Pinpoint the cell where the given text exists, returning its (X, Y) midpoint coordinate. 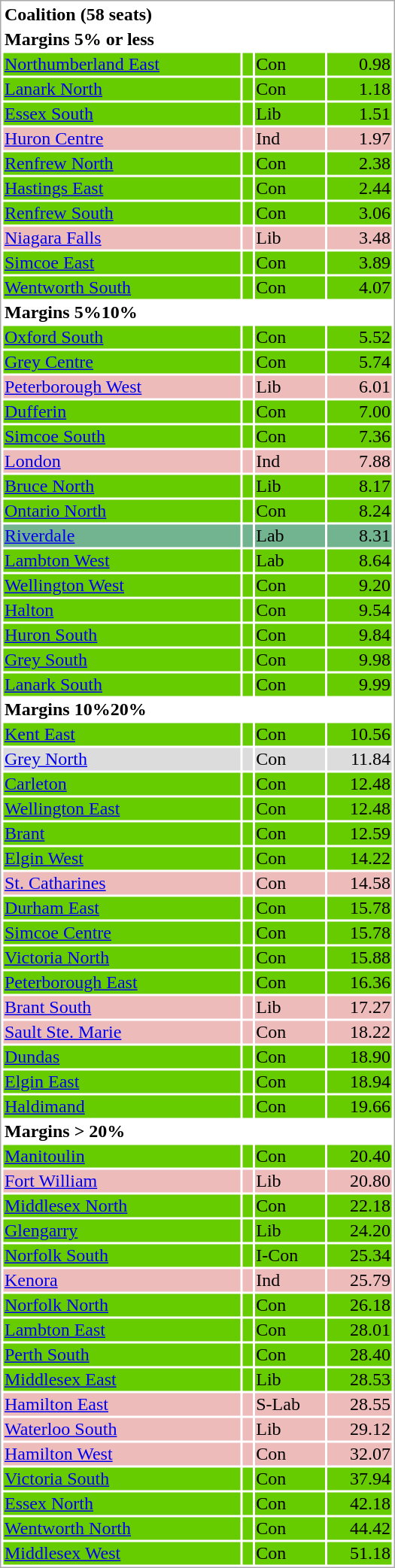
Margins 5% or less (122, 40)
Hamilton West (122, 1454)
Simcoe South (122, 437)
Brant South (122, 1007)
4.07 (360, 288)
St. Catharines (122, 884)
9.20 (360, 586)
25.34 (360, 1255)
Victoria South (122, 1479)
Wentworth North (122, 1529)
8.24 (360, 511)
Middlesex North (122, 1206)
28.55 (360, 1404)
S-Lab (290, 1404)
Lambton West (122, 560)
Simcoe Centre (122, 933)
1.97 (360, 139)
5.52 (360, 338)
Middlesex West (122, 1553)
Peterborough East (122, 983)
Hastings East (122, 189)
Lanark South (122, 685)
0.98 (360, 64)
8.64 (360, 560)
8.17 (360, 487)
26.18 (360, 1305)
Wellington East (122, 808)
8.31 (360, 536)
Huron Centre (122, 139)
Essex South (122, 114)
14.58 (360, 884)
Essex North (122, 1503)
18.22 (360, 1033)
Dundas (122, 1057)
20.40 (360, 1156)
9.84 (360, 635)
Lanark North (122, 89)
29.12 (360, 1430)
Coalition (58 seats) (122, 14)
22.18 (360, 1206)
2.44 (360, 189)
3.89 (360, 262)
Niagara Falls (122, 238)
Halton (122, 610)
Riverdale (122, 536)
11.84 (360, 759)
Perth South (122, 1354)
5.74 (360, 362)
Renfrew South (122, 213)
19.66 (360, 1106)
3.48 (360, 238)
Fort William (122, 1181)
Renfrew North (122, 163)
Oxford South (122, 338)
Dufferin (122, 411)
2.38 (360, 163)
18.90 (360, 1057)
Grey North (122, 759)
28.40 (360, 1354)
28.01 (360, 1330)
9.54 (360, 610)
Margins 5%10% (122, 312)
Bruce North (122, 487)
25.79 (360, 1281)
Norfolk South (122, 1255)
7.36 (360, 437)
15.88 (360, 957)
Simcoe East (122, 262)
Durham East (122, 908)
51.18 (360, 1553)
9.99 (360, 685)
28.53 (360, 1380)
Grey South (122, 660)
17.27 (360, 1007)
44.42 (360, 1529)
Grey Centre (122, 362)
Lambton East (122, 1330)
Elgin East (122, 1082)
Peterborough West (122, 387)
10.56 (360, 735)
Manitoulin (122, 1156)
6.01 (360, 387)
37.94 (360, 1479)
Haldimand (122, 1106)
3.06 (360, 213)
Middlesex East (122, 1380)
Carleton (122, 784)
7.00 (360, 411)
Norfolk North (122, 1305)
32.07 (360, 1454)
Wentworth South (122, 288)
42.18 (360, 1503)
7.88 (360, 461)
24.20 (360, 1231)
9.98 (360, 660)
Elgin West (122, 858)
I-Con (290, 1255)
Northumberland East (122, 64)
Glengarry (122, 1231)
London (122, 461)
16.36 (360, 983)
18.94 (360, 1082)
Ontario North (122, 511)
Victoria North (122, 957)
Waterloo South (122, 1430)
Huron South (122, 635)
Kent East (122, 735)
20.80 (360, 1181)
Margins 10%20% (122, 709)
Hamilton East (122, 1404)
Margins > 20% (122, 1132)
12.59 (360, 834)
Brant (122, 834)
14.22 (360, 858)
1.18 (360, 89)
Sault Ste. Marie (122, 1033)
Wellington West (122, 586)
1.51 (360, 114)
Kenora (122, 1281)
